Pinpoint the cell where the given text exists, returning its (x, y) midpoint coordinate. 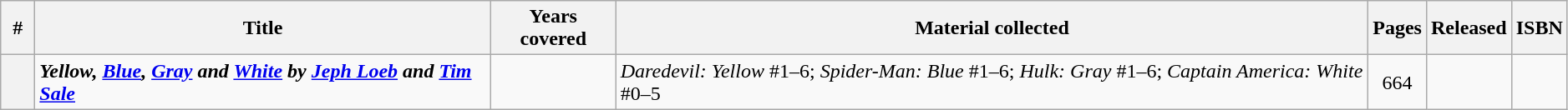
Material collected (992, 28)
Yellow, Blue, Gray and White by Jeph Loeb and Tim Sale (262, 82)
Title (262, 28)
664 (1398, 82)
ISBN (1539, 28)
Released (1469, 28)
# (18, 28)
Years covered (553, 28)
Pages (1398, 28)
Daredevil: Yellow #1–6; Spider-Man: Blue #1–6; Hulk: Gray #1–6; Captain America: White #0–5 (992, 82)
